Output the [x, y] coordinate of the center of the cell containing the given text.  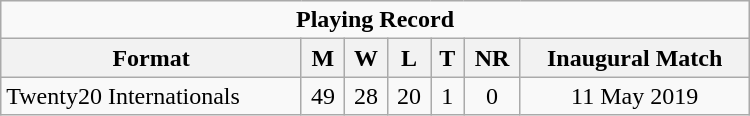
M [322, 58]
Inaugural Match [634, 58]
20 [410, 96]
49 [322, 96]
T [448, 58]
11 May 2019 [634, 96]
Twenty20 Internationals [152, 96]
0 [492, 96]
NR [492, 58]
Format [152, 58]
Playing Record [375, 20]
L [410, 58]
28 [366, 96]
1 [448, 96]
W [366, 58]
